Return [X, Y] of the center of cell containing provided text 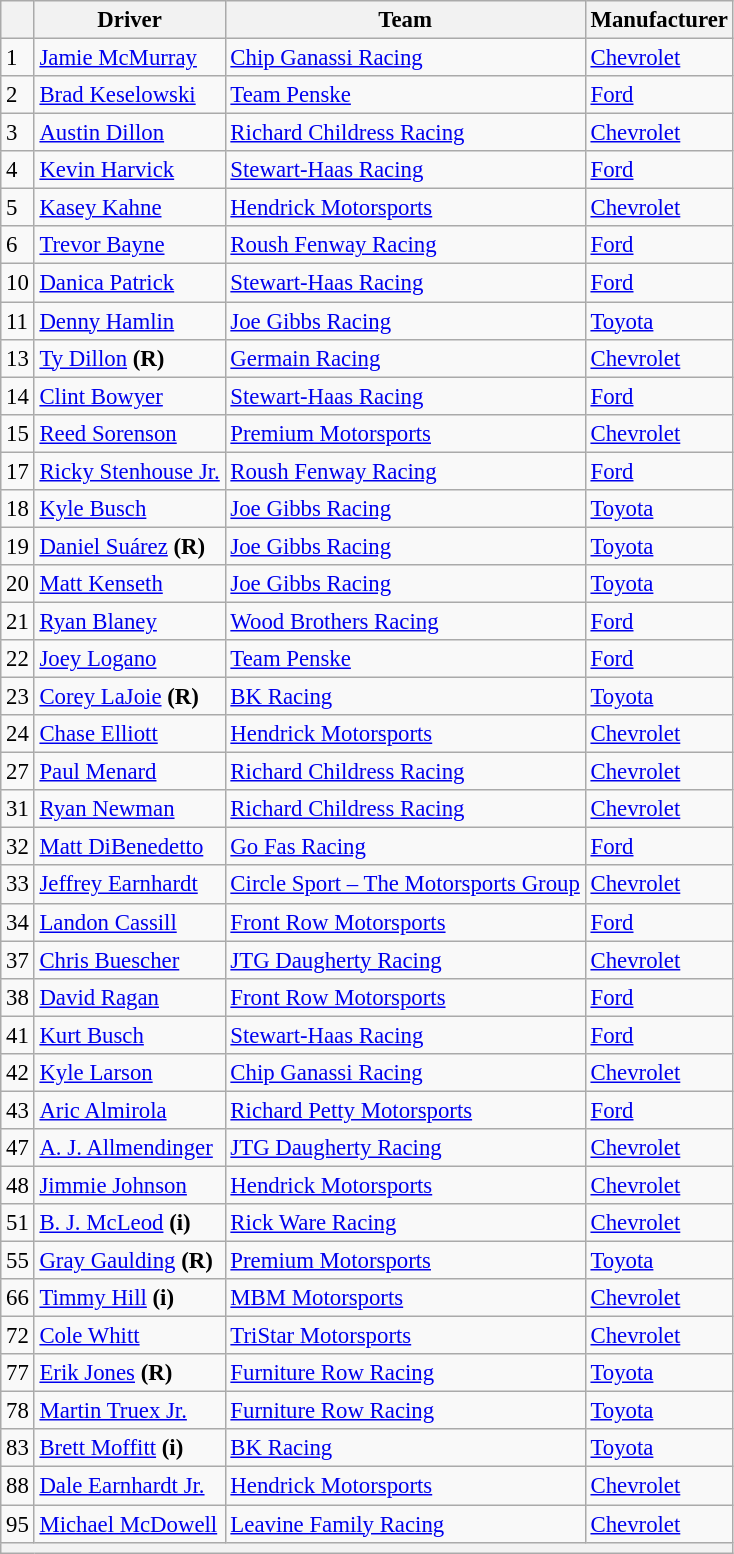
Jamie McMurray [130, 58]
Erik Jones (R) [130, 1373]
21 [18, 621]
A. J. Allmendinger [130, 1148]
Martin Truex Jr. [130, 1411]
Ricky Stenhouse Jr. [130, 471]
43 [18, 1110]
4 [18, 170]
38 [18, 997]
88 [18, 1486]
Kyle Busch [130, 509]
Chris Buescher [130, 960]
Matt Kenseth [130, 584]
27 [18, 772]
MBM Motorsports [405, 1298]
37 [18, 960]
Rick Ware Racing [405, 1223]
48 [18, 1185]
3 [18, 133]
Kurt Busch [130, 1035]
Jimmie Johnson [130, 1185]
41 [18, 1035]
Daniel Suárez (R) [130, 546]
Team [405, 20]
24 [18, 734]
20 [18, 584]
22 [18, 659]
31 [18, 809]
42 [18, 1073]
Germain Racing [405, 358]
51 [18, 1223]
Go Fas Racing [405, 847]
Ty Dillon (R) [130, 358]
Brett Moffitt (i) [130, 1449]
B. J. McLeod (i) [130, 1223]
Leavine Family Racing [405, 1524]
Danica Patrick [130, 283]
47 [18, 1148]
77 [18, 1373]
10 [18, 283]
Reed Sorenson [130, 433]
1 [18, 58]
32 [18, 847]
Ryan Blaney [130, 621]
Michael McDowell [130, 1524]
Joey Logano [130, 659]
Cole Whitt [130, 1336]
Paul Menard [130, 772]
11 [18, 321]
72 [18, 1336]
33 [18, 885]
Timmy Hill (i) [130, 1298]
18 [18, 509]
19 [18, 546]
Richard Petty Motorsports [405, 1110]
Brad Keselowski [130, 95]
David Ragan [130, 997]
Chase Elliott [130, 734]
Aric Almirola [130, 1110]
Manufacturer [659, 20]
83 [18, 1449]
66 [18, 1298]
17 [18, 471]
6 [18, 245]
Gray Gaulding (R) [130, 1261]
Landon Cassill [130, 922]
Corey LaJoie (R) [130, 697]
2 [18, 95]
Kyle Larson [130, 1073]
Kevin Harvick [130, 170]
Circle Sport – The Motorsports Group [405, 885]
15 [18, 433]
Kasey Kahne [130, 208]
95 [18, 1524]
Austin Dillon [130, 133]
5 [18, 208]
Driver [130, 20]
Denny Hamlin [130, 321]
Matt DiBenedetto [130, 847]
Jeffrey Earnhardt [130, 885]
Dale Earnhardt Jr. [130, 1486]
23 [18, 697]
13 [18, 358]
Ryan Newman [130, 809]
Wood Brothers Racing [405, 621]
Trevor Bayne [130, 245]
Clint Bowyer [130, 396]
TriStar Motorsports [405, 1336]
78 [18, 1411]
34 [18, 922]
55 [18, 1261]
14 [18, 396]
